From the cell containing the given text, extract its center point as [X, Y] coordinate. 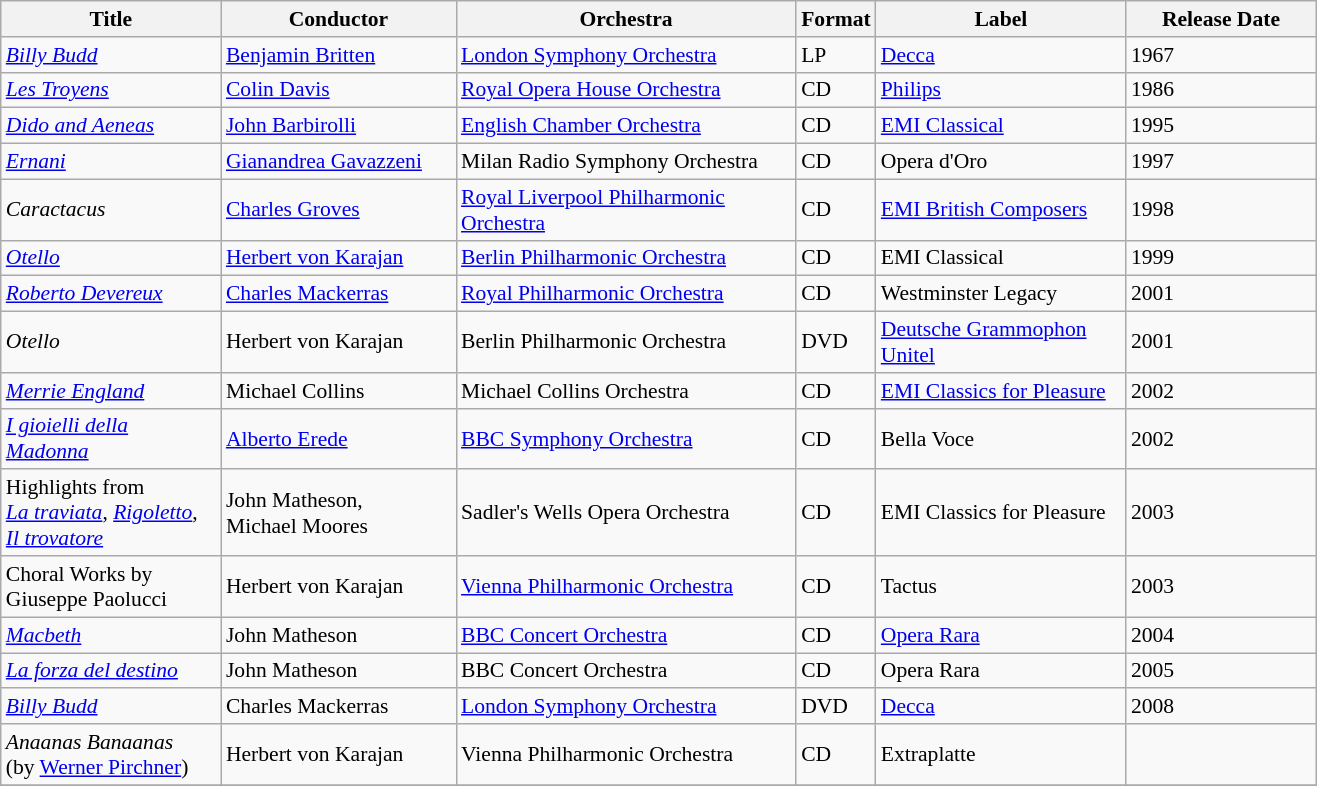
John Barbirolli [338, 126]
2004 [1221, 635]
Sadler's Wells Opera Orchestra [626, 514]
Roberto Devereux [111, 294]
Michael Collins Orchestra [626, 391]
Macbeth [111, 635]
Charles Groves [338, 210]
Royal Opera House Orchestra [626, 90]
Conductor [338, 19]
Title [111, 19]
Format [836, 19]
Benjamin Britten [338, 55]
Caractacus [111, 210]
Les Troyens [111, 90]
Choral Works by Giuseppe Paolucci [111, 586]
Westminster Legacy [1001, 294]
Ernani [111, 162]
Orchestra [626, 19]
EMI British Composers [1001, 210]
Extraplatte [1001, 754]
Bella Voce [1001, 438]
I gioielli della Madonna [111, 438]
Philips [1001, 90]
Tactus [1001, 586]
Highlights fromLa traviata, Rigoletto,Il trovatore [111, 514]
Anaanas Banaanas(by Werner Pirchner) [111, 754]
1998 [1221, 210]
1999 [1221, 258]
Label [1001, 19]
1986 [1221, 90]
Milan Radio Symphony Orchestra [626, 162]
English Chamber Orchestra [626, 126]
Dido and Aeneas [111, 126]
2008 [1221, 707]
BBC Symphony Orchestra [626, 438]
John Matheson,Michael Moores [338, 514]
1967 [1221, 55]
Royal Liverpool Philharmonic Orchestra [626, 210]
Release Date [1221, 19]
Alberto Erede [338, 438]
Opera d'Oro [1001, 162]
2005 [1221, 671]
1995 [1221, 126]
Colin Davis [338, 90]
Royal Philharmonic Orchestra [626, 294]
LP [836, 55]
La forza del destino [111, 671]
Merrie England [111, 391]
Michael Collins [338, 391]
Deutsche Grammophon Unitel [1001, 342]
Gianandrea Gavazzeni [338, 162]
1997 [1221, 162]
